Pinpoint the cell where the given text exists, returning its (X, Y) midpoint coordinate. 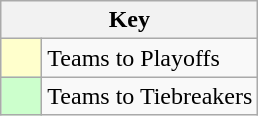
Teams to Tiebreakers (150, 96)
Key (130, 20)
Teams to Playoffs (150, 58)
